From the cell containing the given text, extract its center point as [x, y] coordinate. 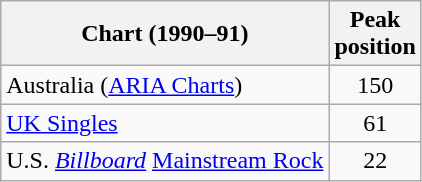
Peakposition [375, 34]
Chart (1990–91) [165, 34]
Australia (ARIA Charts) [165, 85]
U.S. Billboard Mainstream Rock [165, 161]
22 [375, 161]
61 [375, 123]
150 [375, 85]
UK Singles [165, 123]
